Scan for the cell matching the given text and deliver its [x, y] coordinate at center. 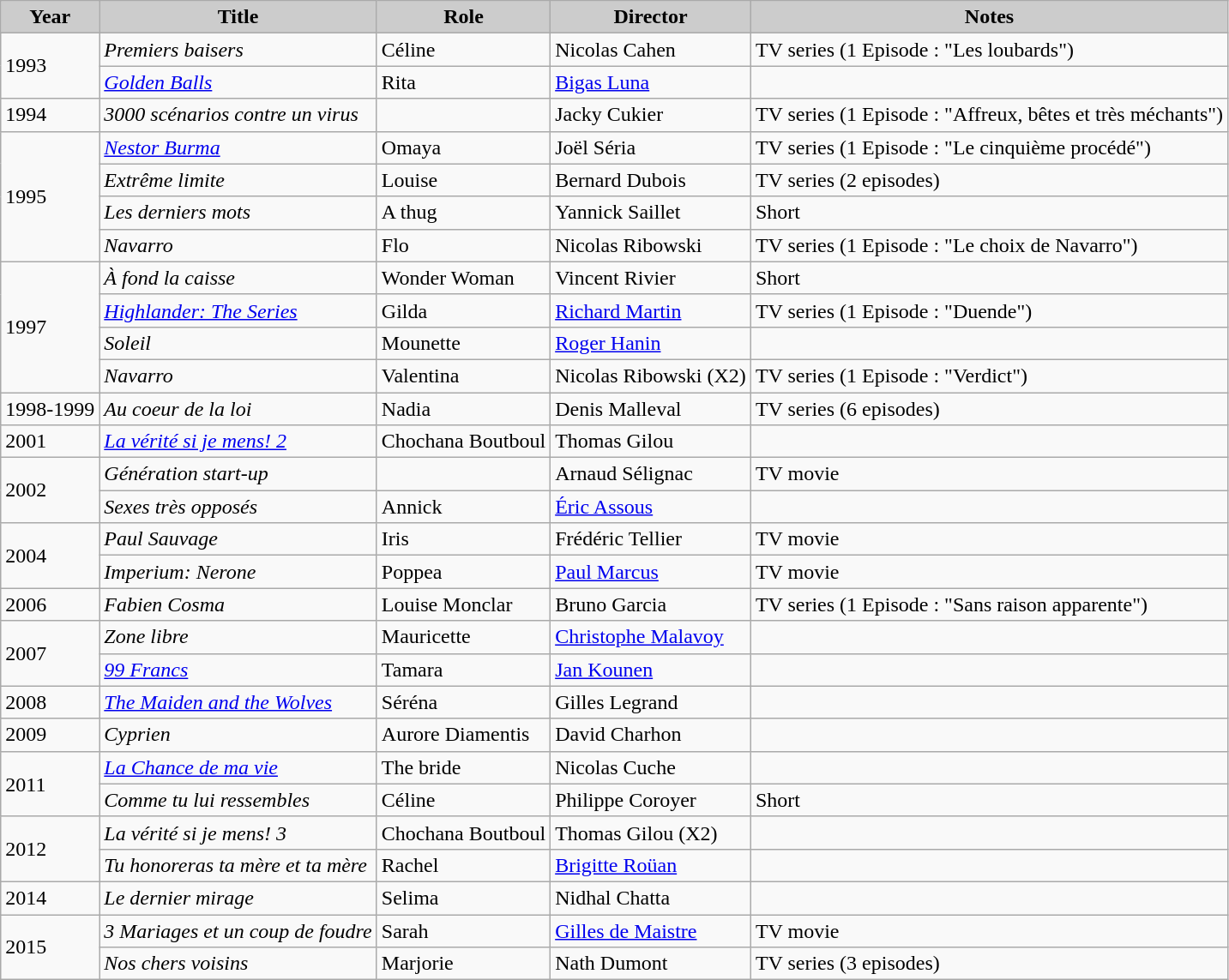
3 Mariages et un coup de foudre [238, 930]
Nicolas Ribowski [651, 245]
Nicolas Cahen [651, 50]
Denis Malleval [651, 409]
Éric Assous [651, 507]
TV series (1 Episode : "Les loubards") [989, 50]
Nadia [463, 409]
Extrême limite [238, 180]
TV series (1 Episode : "Le cinquième procédé") [989, 147]
Vincent Rivier [651, 278]
Bruno Garcia [651, 604]
Thomas Gilou [651, 442]
99 Francs [238, 670]
Cyprien [238, 735]
Nicolas Cuche [651, 767]
TV series (2 episodes) [989, 180]
La Chance de ma vie [238, 767]
2011 [50, 784]
Joël Séria [651, 147]
Nos chers voisins [238, 964]
Wonder Woman [463, 278]
2001 [50, 442]
Arnaud Sélignac [651, 474]
Rita [463, 82]
Frédéric Tellier [651, 539]
Zone libre [238, 637]
The Maiden and the Wolves [238, 702]
TV series (1 Episode : "Le choix de Navarro") [989, 245]
Paul Marcus [651, 572]
Au coeur de la loi [238, 409]
Valentina [463, 376]
TV series (1 Episode : "Sans raison apparente") [989, 604]
Bernard Dubois [651, 180]
David Charhon [651, 735]
TV series (3 episodes) [989, 964]
Omaya [463, 147]
2012 [50, 849]
Jacky Cukier [651, 115]
1993 [50, 66]
3000 scénarios contre un virus [238, 115]
2006 [50, 604]
Yannick Saillet [651, 213]
Notes [989, 17]
TV series (1 Episode : "Verdict") [989, 376]
2004 [50, 556]
Iris [463, 539]
Sexes très opposés [238, 507]
Annick [463, 507]
1995 [50, 196]
Nidhal Chatta [651, 898]
Thomas Gilou (X2) [651, 833]
Fabien Cosma [238, 604]
Philippe Coroyer [651, 800]
Soleil [238, 343]
Flo [463, 245]
1997 [50, 327]
TV series (1 Episode : "Affreux, bêtes et très méchants") [989, 115]
Selima [463, 898]
Marjorie [463, 964]
À fond la caisse [238, 278]
Premiers baisers [238, 50]
Rachel [463, 865]
1998-1999 [50, 409]
Director [651, 17]
Jan Kounen [651, 670]
2008 [50, 702]
Year [50, 17]
Gilda [463, 310]
Nestor Burma [238, 147]
Tamara [463, 670]
Nicolas Ribowski (X2) [651, 376]
A thug [463, 213]
Séréna [463, 702]
Paul Sauvage [238, 539]
Nath Dumont [651, 964]
Louise Monclar [463, 604]
Bigas Luna [651, 82]
2015 [50, 947]
2014 [50, 898]
1994 [50, 115]
Golden Balls [238, 82]
Comme tu lui ressembles [238, 800]
Mauricette [463, 637]
2007 [50, 653]
Richard Martin [651, 310]
Gilles Legrand [651, 702]
Christophe Malavoy [651, 637]
TV series (6 episodes) [989, 409]
Roger Hanin [651, 343]
Louise [463, 180]
Title [238, 17]
TV series (1 Episode : "Duende") [989, 310]
Mounette [463, 343]
Génération start-up [238, 474]
Gilles de Maistre [651, 930]
2009 [50, 735]
Aurore Diamentis [463, 735]
Poppea [463, 572]
Le dernier mirage [238, 898]
Les derniers mots [238, 213]
Highlander: The Series [238, 310]
2002 [50, 490]
Tu honoreras ta mère et ta mère [238, 865]
Brigitte Roüan [651, 865]
La vérité si je mens! 3 [238, 833]
La vérité si je mens! 2 [238, 442]
Imperium: Nerone [238, 572]
Sarah [463, 930]
Role [463, 17]
The bride [463, 767]
